Extract the (x, y) coordinate from the center of the cell holding the provided text.  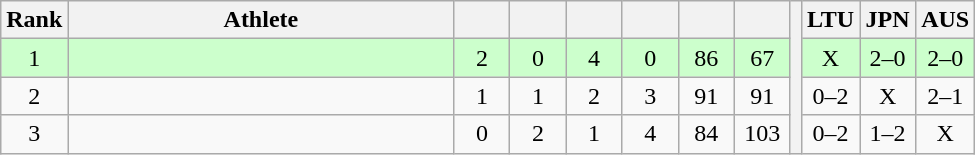
Athlete (261, 20)
86 (706, 58)
1–2 (888, 134)
AUS (946, 20)
LTU (830, 20)
JPN (888, 20)
103 (762, 134)
Rank (34, 20)
2–1 (946, 96)
67 (762, 58)
84 (706, 134)
